Scan for the cell matching the given text and deliver its [x, y] coordinate at center. 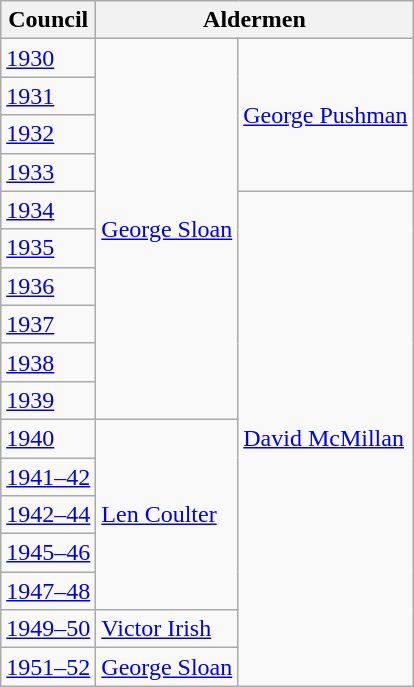
1951–52 [48, 667]
1934 [48, 210]
George Pushman [326, 115]
1947–48 [48, 591]
1935 [48, 248]
1930 [48, 58]
1932 [48, 134]
Aldermen [254, 20]
1941–42 [48, 477]
1945–46 [48, 553]
1936 [48, 286]
1942–44 [48, 515]
Victor Irish [167, 629]
1933 [48, 172]
1938 [48, 362]
1939 [48, 400]
1949–50 [48, 629]
1937 [48, 324]
David McMillan [326, 438]
1940 [48, 438]
Council [48, 20]
Len Coulter [167, 514]
1931 [48, 96]
